Pinpoint the cell where the given text exists, returning its [x, y] midpoint coordinate. 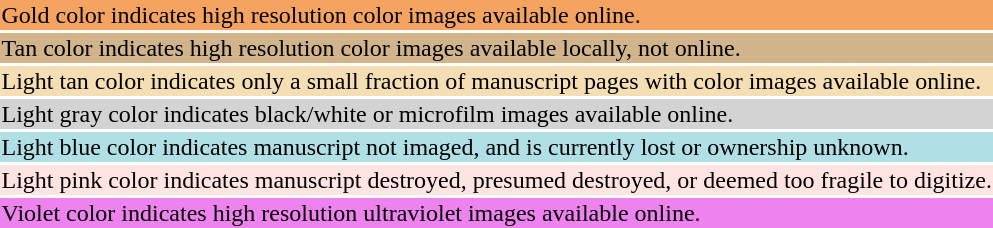
Light tan color indicates only a small fraction of manuscript pages with color images available online. [496, 81]
Light gray color indicates black/white or microfilm images available online. [496, 114]
Tan color indicates high resolution color images available locally, not online. [496, 48]
Light blue color indicates manuscript not imaged, and is currently lost or ownership unknown. [496, 147]
Gold color indicates high resolution color images available online. [496, 15]
Violet color indicates high resolution ultraviolet images available online. [496, 213]
Light pink color indicates manuscript destroyed, presumed destroyed, or deemed too fragile to digitize. [496, 180]
